Extract the (x, y) coordinate from the center of the cell holding the provided text.  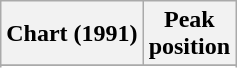
Chart (1991) (72, 34)
Peakposition (189, 34)
